Extract the [x, y] coordinate from the center of the cell holding the provided text.  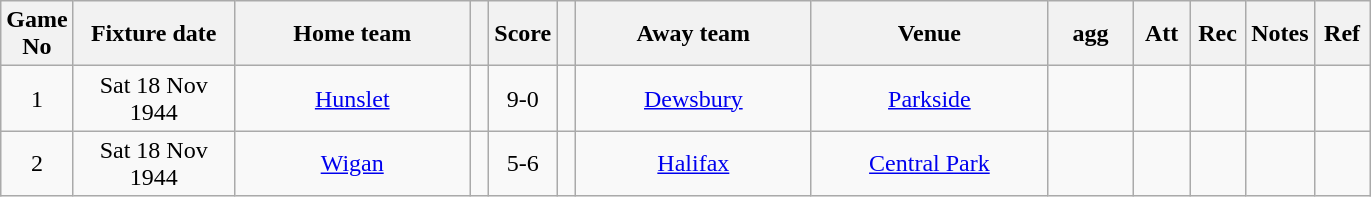
1 [37, 98]
Game No [37, 34]
Venue [929, 34]
Central Park [929, 164]
Wigan [352, 164]
Halifax [693, 164]
Rec [1218, 34]
Hunslet [352, 98]
Notes [1280, 34]
Att [1162, 34]
Score [523, 34]
2 [37, 164]
agg [1090, 34]
Fixture date [154, 34]
9-0 [523, 98]
Ref [1342, 34]
Home team [352, 34]
Parkside [929, 98]
Away team [693, 34]
5-6 [523, 164]
Dewsbury [693, 98]
